Determine the (X, Y) coordinate at the center of the cell enclosing the given text.  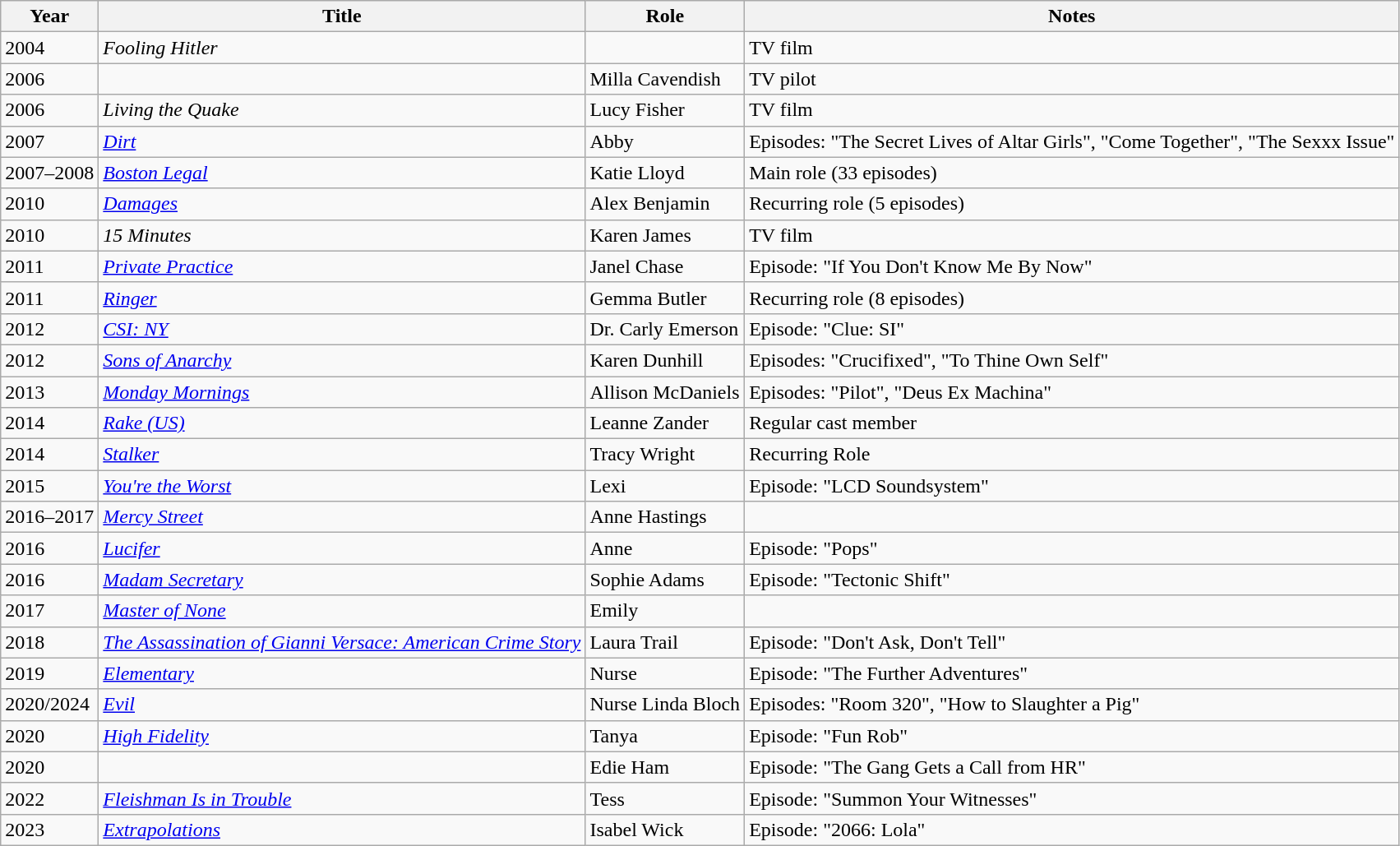
Fooling Hitler (342, 48)
2004 (49, 48)
Episodes: "Pilot", "Deus Ex Machina" (1072, 392)
2015 (49, 486)
Dr. Carly Emerson (665, 329)
2007–2008 (49, 173)
Laura Trail (665, 642)
The Assassination of Gianni Versace: American Crime Story (342, 642)
Episodes: "Crucifixed", "To Thine Own Self" (1072, 360)
Episode: "Pops" (1072, 548)
Episodes: "Room 320", "How to Slaughter a Pig" (1072, 705)
2022 (49, 798)
Mercy Street (342, 517)
Madam Secretary (342, 580)
Gemma Butler (665, 298)
Katie Lloyd (665, 173)
Episode: "Fun Rob" (1072, 736)
2016–2017 (49, 517)
Episode: "If You Don't Know Me By Now" (1072, 266)
Rake (US) (342, 423)
Episode: "2066: Lola" (1072, 830)
Karen Dunhill (665, 360)
Anne Hastings (665, 517)
High Fidelity (342, 736)
Nurse (665, 673)
Tracy Wright (665, 455)
Episode: "Clue: SI" (1072, 329)
Lucifer (342, 548)
Isabel Wick (665, 830)
Karen James (665, 235)
Evil (342, 705)
Boston Legal (342, 173)
Abby (665, 141)
Episode: "Don't Ask, Don't Tell" (1072, 642)
Episode: "The Further Adventures" (1072, 673)
Stalker (342, 455)
2023 (49, 830)
Notes (1072, 16)
Year (49, 16)
Title (342, 16)
Episode: "Tectonic Shift" (1072, 580)
Regular cast member (1072, 423)
Milla Cavendish (665, 79)
2017 (49, 611)
Sons of Anarchy (342, 360)
Main role (33 episodes) (1072, 173)
Allison McDaniels (665, 392)
Fleishman Is in Trouble (342, 798)
15 Minutes (342, 235)
Elementary (342, 673)
Episodes: "The Secret Lives of Altar Girls", "Come Together", "The Sexxx Issue" (1072, 141)
Janel Chase (665, 266)
Alex Benjamin (665, 204)
Recurring role (5 episodes) (1072, 204)
Anne (665, 548)
Recurring Role (1072, 455)
2019 (49, 673)
Ringer (342, 298)
TV pilot (1072, 79)
Living the Quake (342, 110)
Private Practice (342, 266)
CSI: NY (342, 329)
Recurring role (8 episodes) (1072, 298)
Tess (665, 798)
2013 (49, 392)
Master of None (342, 611)
Lexi (665, 486)
Damages (342, 204)
Tanya (665, 736)
Leanne Zander (665, 423)
Monday Mornings (342, 392)
Sophie Adams (665, 580)
Extrapolations (342, 830)
Nurse Linda Bloch (665, 705)
2020/2024 (49, 705)
Episode: "LCD Soundsystem" (1072, 486)
Dirt (342, 141)
Lucy Fisher (665, 110)
2007 (49, 141)
Episode: "The Gang Gets a Call from HR" (1072, 767)
You're the Worst (342, 486)
Edie Ham (665, 767)
Role (665, 16)
Episode: "Summon Your Witnesses" (1072, 798)
Emily (665, 611)
2018 (49, 642)
